Return the (X, Y) coordinate for the center point of the cell that contains the specified text.  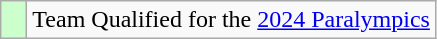
Team Qualified for the 2024 Paralympics (232, 20)
